Output the (X, Y) coordinate of the center of the cell containing the given text.  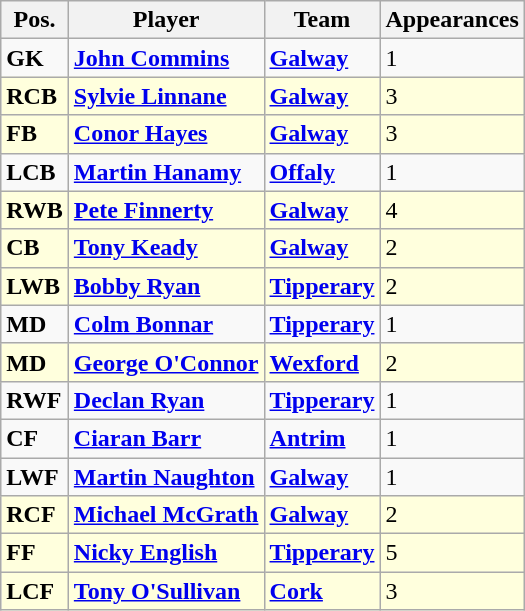
5 (452, 553)
Michael McGrath (166, 515)
RWF (35, 400)
Colm Bonnar (166, 324)
CB (35, 248)
Team (322, 20)
LCB (35, 172)
CF (35, 438)
RWB (35, 210)
George O'Connor (166, 362)
Conor Hayes (166, 134)
RCB (35, 96)
FF (35, 553)
Tony Keady (166, 248)
Tony O'Sullivan (166, 591)
Declan Ryan (166, 400)
Martin Naughton (166, 477)
LWF (35, 477)
RCF (35, 515)
Antrim (322, 438)
Wexford (322, 362)
LWB (35, 286)
Pos. (35, 20)
Bobby Ryan (166, 286)
4 (452, 210)
FB (35, 134)
Nicky English (166, 553)
Ciaran Barr (166, 438)
John Commins (166, 58)
Appearances (452, 20)
Cork (322, 591)
GK (35, 58)
Offaly (322, 172)
Pete Finnerty (166, 210)
Sylvie Linnane (166, 96)
Player (166, 20)
Martin Hanamy (166, 172)
LCF (35, 591)
